Provide the [X, Y] coordinate of the cell's center where the given text is located.  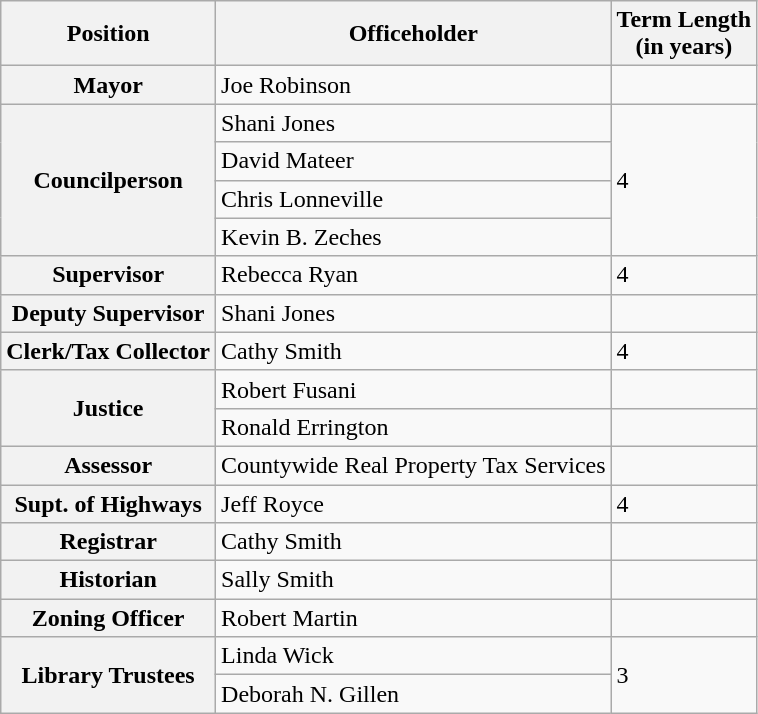
Rebecca Ryan [414, 275]
Robert Martin [414, 618]
Term Length(in years) [684, 34]
3 [684, 675]
Library Trustees [108, 675]
Clerk/Tax Collector [108, 351]
Zoning Officer [108, 618]
Officeholder [414, 34]
Position [108, 34]
Deputy Supervisor [108, 313]
Supt. of Highways [108, 503]
Sally Smith [414, 580]
Supervisor [108, 275]
Linda Wick [414, 656]
Historian [108, 580]
Kevin B. Zeches [414, 237]
Countywide Real Property Tax Services [414, 465]
Justice [108, 408]
Mayor [108, 85]
Robert Fusani [414, 389]
Chris Lonneville [414, 199]
Assessor [108, 465]
Jeff Royce [414, 503]
Councilperson [108, 180]
Ronald Errington [414, 427]
Joe Robinson [414, 85]
David Mateer [414, 161]
Deborah N. Gillen [414, 694]
Registrar [108, 542]
